Identify which cell holds the provided text, then report its [x, y] central coordinate. 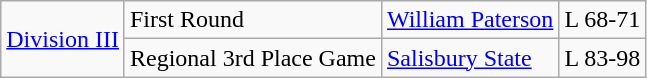
Regional 3rd Place Game [252, 58]
Division III [63, 39]
L 83-98 [602, 58]
L 68-71 [602, 20]
Salisbury State [470, 58]
First Round [252, 20]
William Paterson [470, 20]
